Determine the [X, Y] coordinate at the center of the cell enclosing the given text.  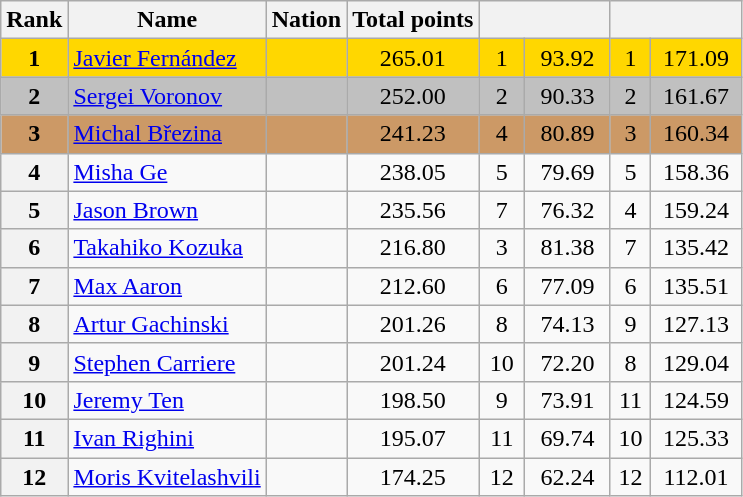
129.04 [696, 362]
252.00 [413, 96]
74.13 [568, 324]
Javier Fernández [167, 58]
212.60 [413, 286]
81.38 [568, 248]
160.34 [696, 134]
112.01 [696, 477]
80.89 [568, 134]
195.07 [413, 438]
79.69 [568, 172]
265.01 [413, 58]
Jason Brown [167, 210]
159.24 [696, 210]
93.92 [568, 58]
Ivan Righini [167, 438]
127.13 [696, 324]
Stephen Carriere [167, 362]
124.59 [696, 400]
238.05 [413, 172]
241.23 [413, 134]
76.32 [568, 210]
69.74 [568, 438]
Name [167, 20]
135.42 [696, 248]
77.09 [568, 286]
201.24 [413, 362]
201.26 [413, 324]
235.56 [413, 210]
72.20 [568, 362]
Sergei Voronov [167, 96]
Nation [306, 20]
Max Aaron [167, 286]
216.80 [413, 248]
90.33 [568, 96]
Rank [34, 20]
Michal Březina [167, 134]
Misha Ge [167, 172]
161.67 [696, 96]
62.24 [568, 477]
171.09 [696, 58]
198.50 [413, 400]
Jeremy Ten [167, 400]
Total points [413, 20]
Artur Gachinski [167, 324]
174.25 [413, 477]
73.91 [568, 400]
135.51 [696, 286]
Takahiko Kozuka [167, 248]
158.36 [696, 172]
Moris Kvitelashvili [167, 477]
125.33 [696, 438]
